Find where the given text appears and provide that cell's center as [X, Y] coordinate. 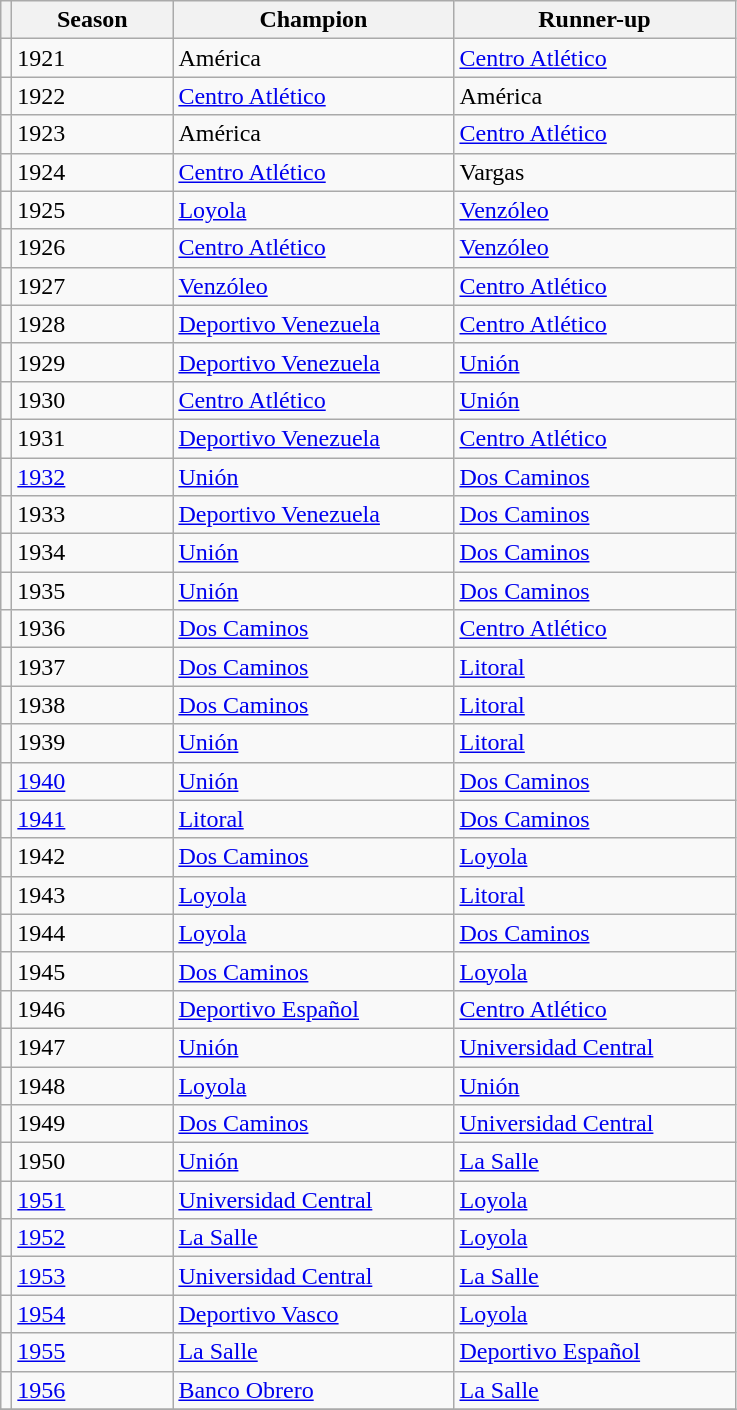
1941 [92, 819]
1923 [92, 134]
1946 [92, 1009]
1930 [92, 400]
1955 [92, 1352]
1952 [92, 1238]
1949 [92, 1124]
1925 [92, 210]
1932 [92, 477]
1936 [92, 629]
1947 [92, 1047]
1937 [92, 667]
1953 [92, 1276]
1944 [92, 933]
1926 [92, 248]
Runner-up [594, 20]
1942 [92, 857]
1927 [92, 286]
Banco Obrero [314, 1390]
1939 [92, 743]
1934 [92, 553]
1935 [92, 591]
1943 [92, 895]
1938 [92, 705]
1954 [92, 1314]
1940 [92, 781]
1951 [92, 1200]
Champion [314, 20]
1931 [92, 438]
1950 [92, 1162]
1933 [92, 515]
1921 [92, 58]
Vargas [594, 172]
1948 [92, 1085]
1922 [92, 96]
1945 [92, 971]
1929 [92, 362]
1956 [92, 1390]
Deportivo Vasco [314, 1314]
1924 [92, 172]
1928 [92, 324]
Season [92, 20]
